Determine the (X, Y) coordinate at the center of the cell enclosing the given text.  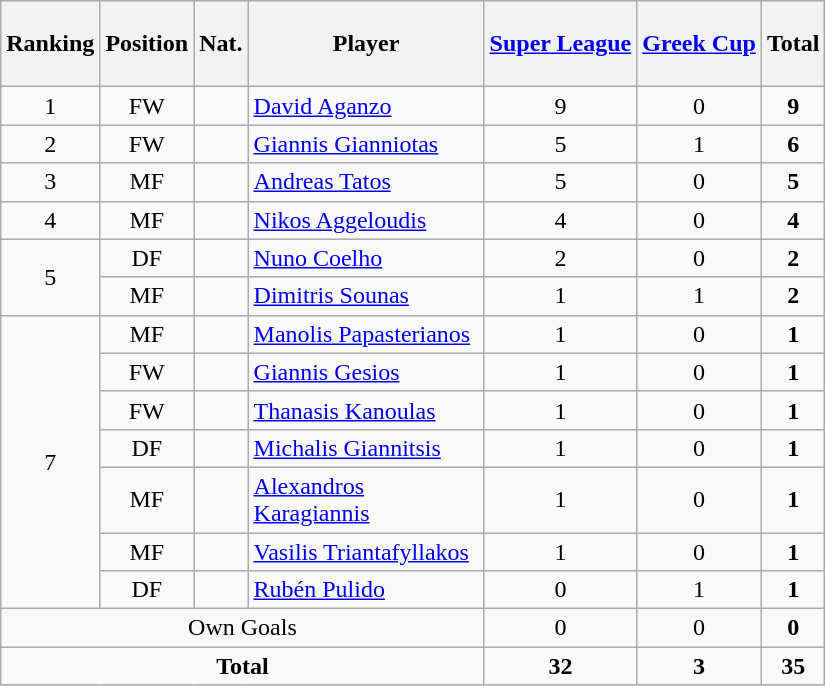
Greek Cup (700, 44)
Alexandros Karagiannis (366, 500)
6 (793, 144)
Andreas Tatos (366, 182)
Giannis Gianniotas (366, 144)
Ranking (50, 44)
Own Goals (242, 628)
Rubén Pulido (366, 590)
Vasilis Triantafyllakos (366, 551)
35 (793, 666)
David Aganzo (366, 106)
Thanasis Kanoulas (366, 410)
Nikos Aggeloudis (366, 220)
7 (50, 462)
Nuno Coelho (366, 258)
Michalis Giannitsis (366, 448)
Super League (560, 44)
Player (366, 44)
Position (147, 44)
Nat. (221, 44)
32 (560, 666)
Dimitris Sounas (366, 296)
Giannis Gesios (366, 372)
Manolis Papasterianos (366, 334)
